Provide the (x, y) coordinate of the cell's center where the given text is located.  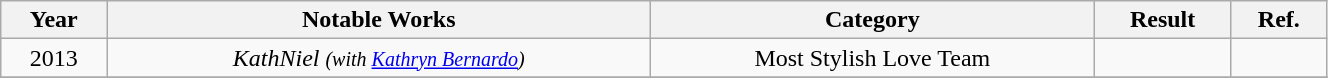
Category (872, 20)
Result (1162, 20)
2013 (54, 58)
KathNiel (with Kathryn Bernardo) (379, 58)
Year (54, 20)
Notable Works (379, 20)
Most Stylish Love Team (872, 58)
Ref. (1278, 20)
